For the text-containing cell, return its midpoint in [x, y] coordinate format. 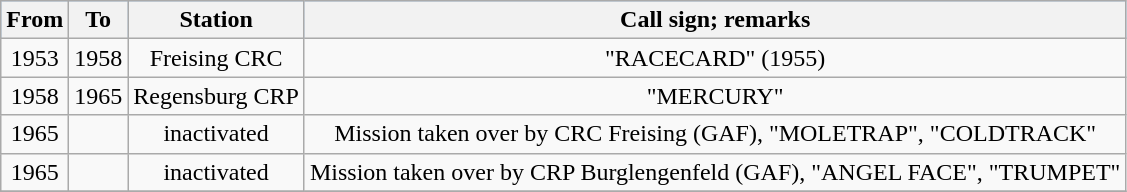
Mission taken over by CRC Freising (GAF), "MOLETRAP", "COLDTRACK" [715, 134]
Mission taken over by CRP Burglengenfeld (GAF), "ANGEL FACE", "TRUMPET" [715, 172]
"MERCURY" [715, 96]
Regensburg CRP [216, 96]
"RACECARD" (1955) [715, 58]
Call sign; remarks [715, 20]
To [98, 20]
1953 [35, 58]
Station [216, 20]
Freising CRC [216, 58]
From [35, 20]
